Search for the cell housing the specified text and yield its [X, Y] center coordinate. 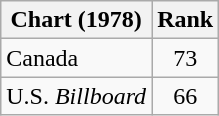
Canada [76, 58]
U.S. Billboard [76, 96]
66 [186, 96]
Rank [186, 20]
73 [186, 58]
Chart (1978) [76, 20]
